Find where the given text appears and provide that cell's center as [x, y] coordinate. 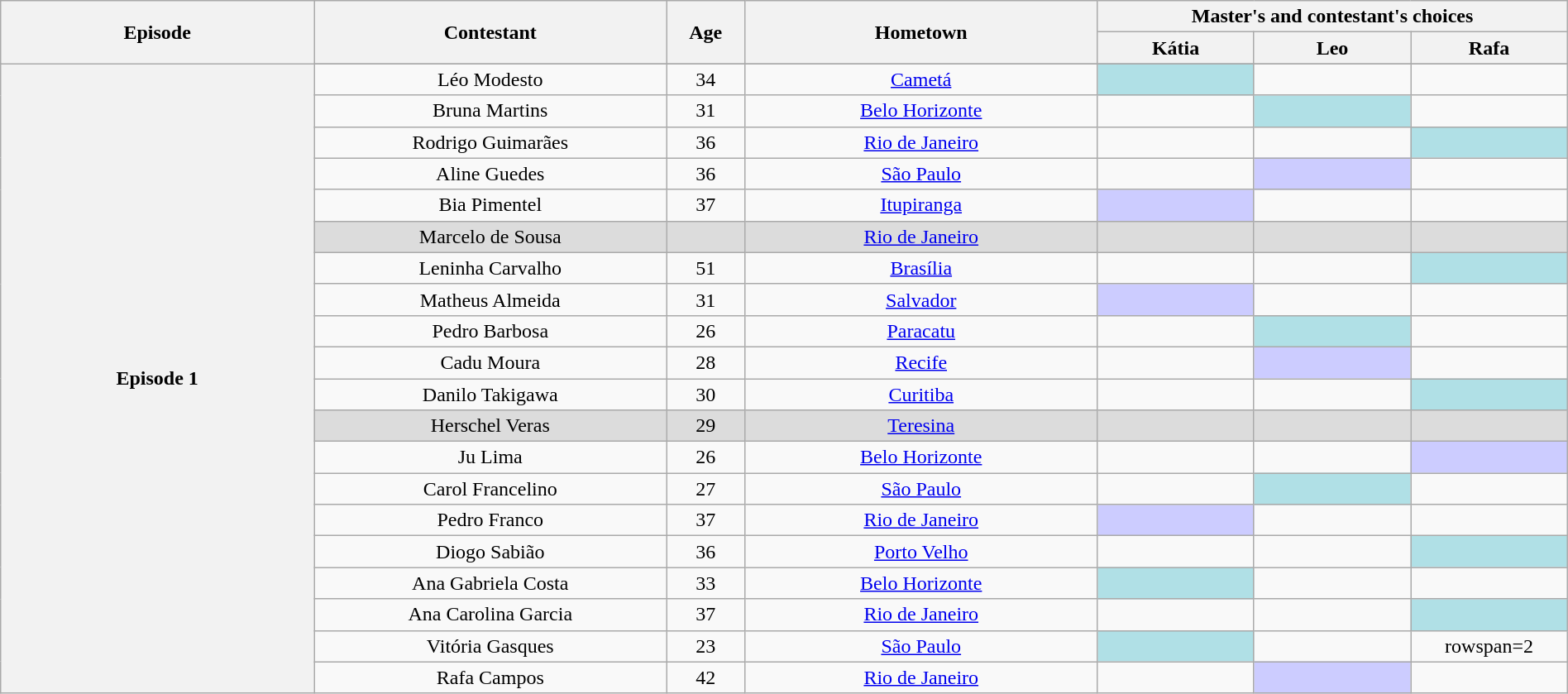
Episode [157, 32]
23 [706, 646]
Rafa [1489, 48]
30 [706, 395]
51 [706, 268]
Ju Lima [490, 457]
Danilo Takigawa [490, 395]
Paracatu [921, 331]
Vitória Gasques [490, 646]
Salvador [921, 299]
Matheus Almeida [490, 299]
Herschel Veras [490, 426]
Contestant [490, 32]
Léo Modesto [490, 79]
Curitiba [921, 395]
Teresina [921, 426]
Itupiranga [921, 205]
Cametá [921, 79]
Leninha Carvalho [490, 268]
Ana Carolina Garcia [490, 615]
42 [706, 677]
rowspan=2 [1489, 646]
Master's and contestant's choices [1332, 17]
28 [706, 362]
Cadu Moura [490, 362]
Hometown [921, 32]
Age [706, 32]
Carol Francelino [490, 489]
Ana Gabriela Costa [490, 583]
Episode 1 [157, 379]
Pedro Franco [490, 520]
Pedro Barbosa [490, 331]
Bia Pimentel [490, 205]
27 [706, 489]
33 [706, 583]
Diogo Sabião [490, 552]
Recife [921, 362]
Rafa Campos [490, 677]
Kátia [1176, 48]
Aline Guedes [490, 174]
Marcelo de Sousa [490, 237]
29 [706, 426]
34 [706, 79]
Porto Velho [921, 552]
Rodrigo Guimarães [490, 142]
Bruna Martins [490, 111]
Leo [1331, 48]
Brasília [921, 268]
